Extract the [x, y] coordinate from the center of the cell holding the provided text.  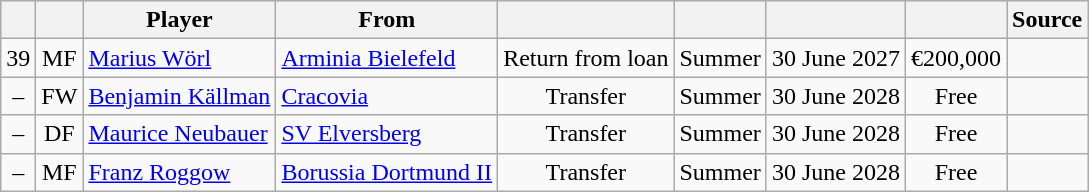
Source [1046, 20]
Return from loan [586, 58]
Franz Roggow [180, 172]
Player [180, 20]
FW [60, 96]
39 [18, 58]
Marius Wörl [180, 58]
SV Elversberg [387, 134]
Arminia Bielefeld [387, 58]
DF [60, 134]
Cracovia [387, 96]
€200,000 [956, 58]
From [387, 20]
Borussia Dortmund II [387, 172]
Maurice Neubauer [180, 134]
Benjamin Källman [180, 96]
30 June 2027 [836, 58]
